From the cell containing the given text, extract its center point as (X, Y) coordinate. 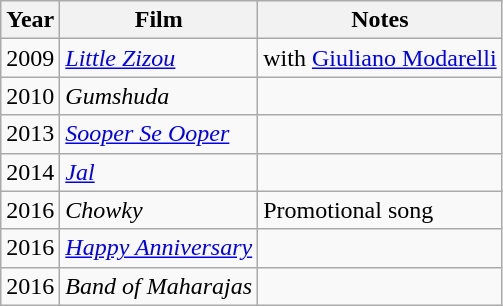
Sooper Se Ooper (159, 134)
Jal (159, 172)
with Giuliano Modarelli (380, 58)
Band of Maharajas (159, 286)
Gumshuda (159, 96)
Year (30, 20)
2014 (30, 172)
Happy Anniversary (159, 248)
Little Zizou (159, 58)
Chowky (159, 210)
Film (159, 20)
2013 (30, 134)
Promotional song (380, 210)
Notes (380, 20)
2009 (30, 58)
2010 (30, 96)
